Extract the [X, Y] coordinate from the center of the cell holding the provided text.  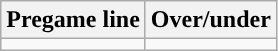
Pregame line [74, 20]
Over/under [210, 20]
